Locate the cell with the specified text and output its [X, Y] center coordinate. 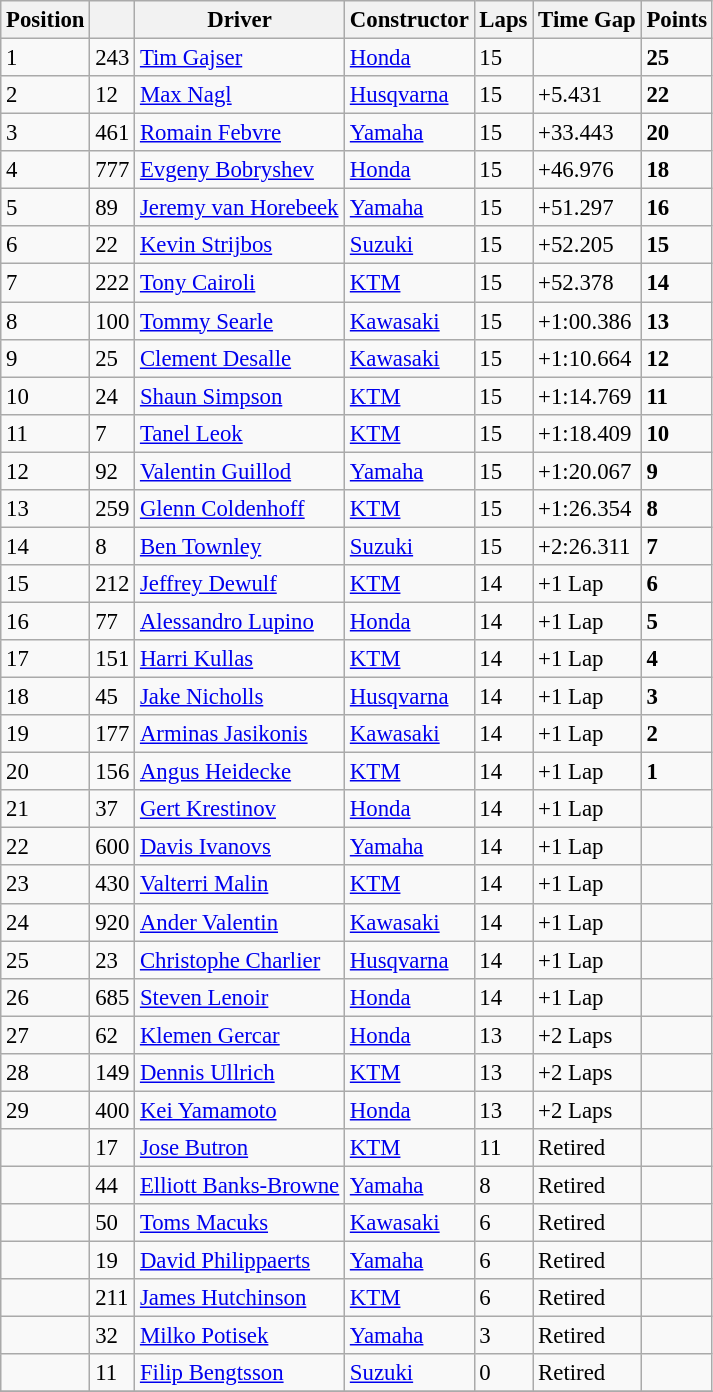
777 [112, 170]
Elliott Banks-Browne [240, 1185]
Glenn Coldenhoff [240, 509]
62 [112, 1035]
600 [112, 847]
+5.431 [587, 95]
Constructor [410, 20]
Tony Cairoli [240, 283]
Time Gap [587, 20]
151 [112, 659]
Davis Ivanovs [240, 847]
Christophe Charlier [240, 960]
David Philippaerts [240, 1261]
+52.205 [587, 245]
Jake Nicholls [240, 697]
Ander Valentin [240, 922]
Arminas Jasikonis [240, 734]
Romain Febvre [240, 133]
Milko Potisek [240, 1336]
Tanel Leok [240, 433]
Jeremy van Horebeek [240, 208]
Klemen Gercar [240, 1035]
Valentin Guillod [240, 471]
Toms Macuks [240, 1223]
149 [112, 1073]
Jose Butron [240, 1148]
+1:00.386 [587, 321]
+1:20.067 [587, 471]
50 [112, 1223]
+52.378 [587, 283]
Jeffrey Dewulf [240, 584]
Ben Townley [240, 546]
400 [112, 1110]
211 [112, 1298]
Angus Heidecke [240, 772]
Dennis Ullrich [240, 1073]
Steven Lenoir [240, 997]
28 [46, 1073]
Kei Yamamoto [240, 1110]
243 [112, 58]
26 [46, 997]
156 [112, 772]
29 [46, 1110]
77 [112, 621]
+2:26.311 [587, 546]
44 [112, 1185]
Tim Gajser [240, 58]
+1:14.769 [587, 396]
Alessandro Lupino [240, 621]
Max Nagl [240, 95]
92 [112, 471]
+46.976 [587, 170]
920 [112, 922]
0 [504, 1373]
Gert Krestinov [240, 809]
Valterri Malin [240, 885]
Shaun Simpson [240, 396]
+51.297 [587, 208]
James Hutchinson [240, 1298]
Points [676, 20]
+33.443 [587, 133]
37 [112, 809]
Laps [504, 20]
177 [112, 734]
+1:10.664 [587, 358]
Clement Desalle [240, 358]
+1:18.409 [587, 433]
222 [112, 283]
21 [46, 809]
32 [112, 1336]
430 [112, 885]
Kevin Strijbos [240, 245]
Harri Kullas [240, 659]
Tommy Searle [240, 321]
Filip Bengtsson [240, 1373]
685 [112, 997]
89 [112, 208]
27 [46, 1035]
Position [46, 20]
259 [112, 509]
Driver [240, 20]
100 [112, 321]
212 [112, 584]
461 [112, 133]
Evgeny Bobryshev [240, 170]
+1:26.354 [587, 509]
45 [112, 697]
